Extract the (x, y) coordinate from the center of the cell holding the provided text.  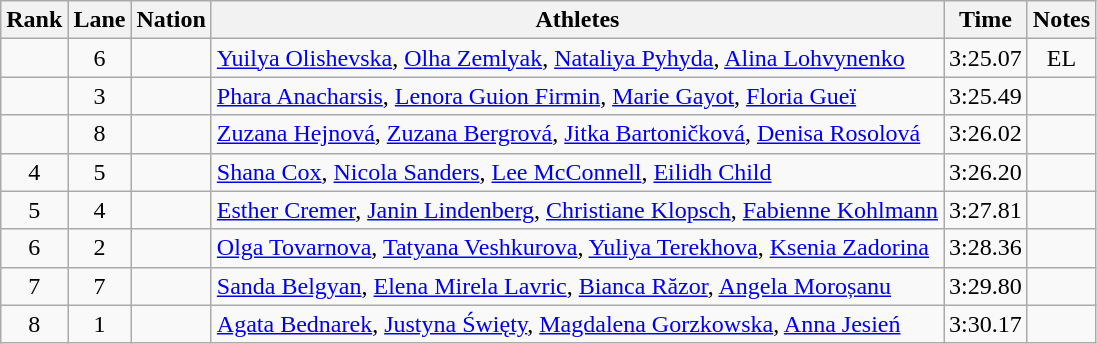
Olga Tovarnova, Tatyana Veshkurova, Yuliya Terekhova, Ksenia Zadorina (577, 248)
Lane (100, 20)
EL (1061, 58)
1 (100, 324)
3:30.17 (986, 324)
3:26.02 (986, 134)
Time (986, 20)
3:28.36 (986, 248)
Yuilya Olishevska, Olha Zemlyak, Nataliya Pyhyda, Alina Lohvynenko (577, 58)
3:27.81 (986, 210)
2 (100, 248)
3:25.07 (986, 58)
Athletes (577, 20)
3:26.20 (986, 172)
3:25.49 (986, 96)
Sanda Belgyan, Elena Mirela Lavric, Bianca Răzor, Angela Moroșanu (577, 286)
Rank (34, 20)
Agata Bednarek, Justyna Święty, Magdalena Gorzkowska, Anna Jesień (577, 324)
Zuzana Hejnová, Zuzana Bergrová, Jitka Bartoničková, Denisa Rosolová (577, 134)
3 (100, 96)
Notes (1061, 20)
Esther Cremer, Janin Lindenberg, Christiane Klopsch, Fabienne Kohlmann (577, 210)
Shana Cox, Nicola Sanders, Lee McConnell, Eilidh Child (577, 172)
3:29.80 (986, 286)
Nation (171, 20)
Phara Anacharsis, Lenora Guion Firmin, Marie Gayot, Floria Gueï (577, 96)
